From the cell containing the given text, extract its center point as [x, y] coordinate. 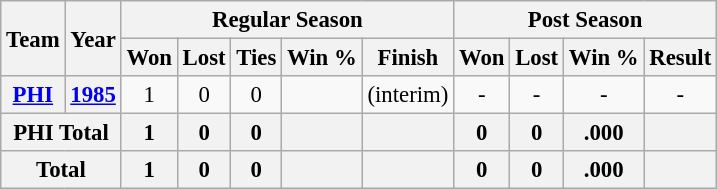
Finish [408, 58]
Total [61, 170]
(interim) [408, 95]
Post Season [586, 20]
PHI Total [61, 133]
Result [680, 58]
Team [33, 38]
1985 [93, 95]
Ties [256, 58]
Year [93, 38]
Regular Season [288, 20]
PHI [33, 95]
